Capture the cell that displays the provided text and extract its [x, y] central coordinate. 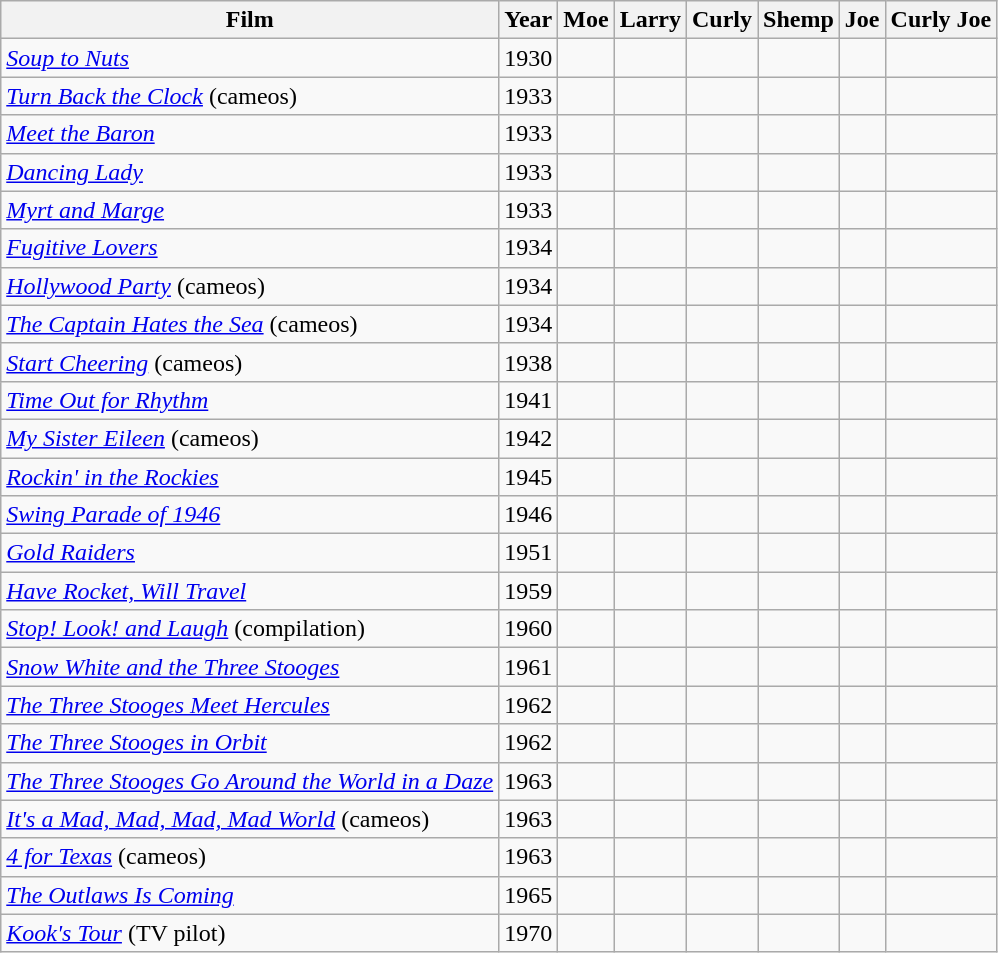
1959 [528, 591]
1942 [528, 438]
1930 [528, 58]
Kook's Tour (TV pilot) [250, 933]
1960 [528, 629]
Curly [722, 20]
1938 [528, 362]
Start Cheering (cameos) [250, 362]
Soup to Nuts [250, 58]
1946 [528, 515]
Fugitive Lovers [250, 248]
Larry [650, 20]
Shemp [799, 20]
1961 [528, 667]
It's a Mad, Mad, Mad, Mad World (cameos) [250, 819]
Meet the Baron [250, 134]
Turn Back the Clock (cameos) [250, 96]
The Captain Hates the Sea (cameos) [250, 324]
The Outlaws Is Coming [250, 895]
The Three Stooges Meet Hercules [250, 705]
1970 [528, 933]
4 for Texas (cameos) [250, 857]
Snow White and the Three Stooges [250, 667]
Joe [862, 20]
The Three Stooges Go Around the World in a Daze [250, 781]
1945 [528, 477]
Year [528, 20]
Time Out for Rhythm [250, 400]
Gold Raiders [250, 553]
1965 [528, 895]
1941 [528, 400]
Moe [586, 20]
Dancing Lady [250, 172]
Hollywood Party (cameos) [250, 286]
Myrt and Marge [250, 210]
My Sister Eileen (cameos) [250, 438]
Stop! Look! and Laugh (compilation) [250, 629]
Swing Parade of 1946 [250, 515]
1951 [528, 553]
Rockin' in the Rockies [250, 477]
Have Rocket, Will Travel [250, 591]
Curly Joe [941, 20]
The Three Stooges in Orbit [250, 743]
Film [250, 20]
